Return the (x, y) coordinate for the center point of the cell that contains the specified text.  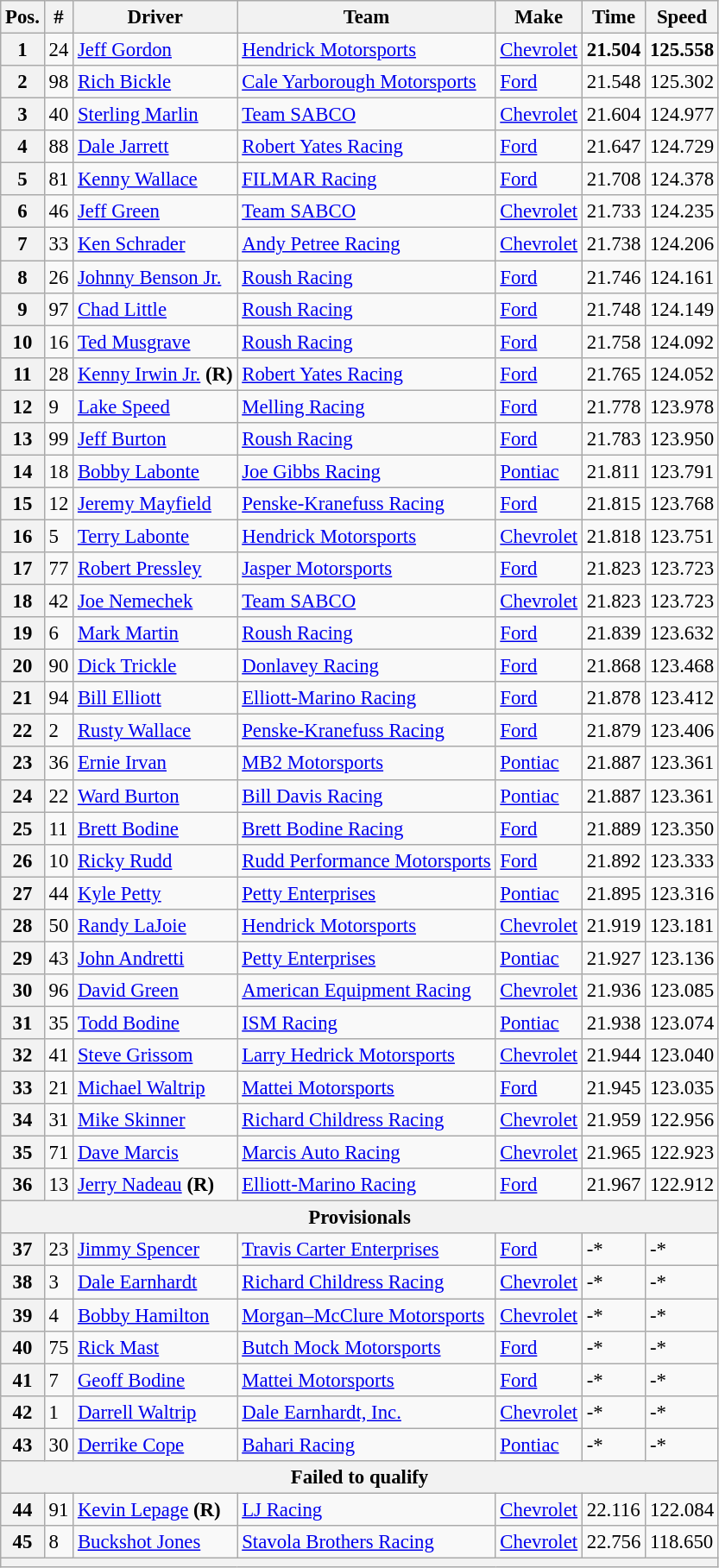
Dale Earnhardt, Inc. (366, 1412)
123.768 (682, 504)
81 (59, 179)
Jimmy Spencer (155, 1250)
124.378 (682, 179)
21.959 (613, 1120)
Steve Grissom (155, 1055)
124.092 (682, 342)
123.333 (682, 860)
Morgan–McClure Motorsports (366, 1315)
124.206 (682, 244)
Jeff Green (155, 211)
LJ Racing (366, 1509)
Ted Musgrave (155, 342)
Dave Marcis (155, 1153)
123.316 (682, 893)
46 (59, 211)
38 (22, 1282)
Bobby Hamilton (155, 1315)
Provisionals (360, 1218)
21.895 (613, 893)
Todd Bodine (155, 1023)
Bobby Labonte (155, 471)
Rudd Performance Motorsports (366, 860)
Rich Bickle (155, 82)
50 (59, 926)
Jeff Burton (155, 439)
21.936 (613, 991)
Donlavey Racing (366, 666)
124.149 (682, 309)
Speed (682, 17)
Terry Labonte (155, 536)
Ricky Rudd (155, 860)
94 (59, 698)
21.945 (613, 1088)
Darrell Waltrip (155, 1412)
91 (59, 1509)
29 (22, 958)
122.912 (682, 1185)
Bill Elliott (155, 698)
21.733 (613, 211)
Jeff Gordon (155, 50)
Michael Waltrip (155, 1088)
Andy Petree Racing (366, 244)
123.632 (682, 633)
Rick Mast (155, 1347)
Butch Mock Motorsports (366, 1347)
32 (22, 1055)
Joe Gibbs Racing (366, 471)
22.756 (613, 1542)
21.647 (613, 147)
25 (22, 828)
21.815 (613, 504)
75 (59, 1347)
Stavola Brothers Racing (366, 1542)
45 (22, 1542)
Ernie Irvan (155, 764)
# (59, 17)
98 (59, 82)
123.751 (682, 536)
77 (59, 569)
Johnny Benson Jr. (155, 277)
Larry Hedrick Motorsports (366, 1055)
37 (22, 1250)
21.938 (613, 1023)
21.746 (613, 277)
124.729 (682, 147)
ISM Racing (366, 1023)
Team (366, 17)
Kenny Irwin Jr. (R) (155, 374)
21.748 (613, 309)
21.889 (613, 828)
21.967 (613, 1185)
123.978 (682, 406)
99 (59, 439)
MB2 Motorsports (366, 764)
21.944 (613, 1055)
Buckshot Jones (155, 1542)
123.085 (682, 991)
21.548 (613, 82)
123.950 (682, 439)
21.868 (613, 666)
Jasper Motorsports (366, 569)
123.040 (682, 1055)
123.412 (682, 698)
Dick Trickle (155, 666)
122.956 (682, 1120)
20 (22, 666)
96 (59, 991)
Brett Bodine (155, 828)
88 (59, 147)
21.878 (613, 698)
21.965 (613, 1153)
Driver (155, 17)
21.604 (613, 115)
97 (59, 309)
122.923 (682, 1153)
Brett Bodine Racing (366, 828)
Jeremy Mayfield (155, 504)
123.181 (682, 926)
124.235 (682, 211)
21.738 (613, 244)
David Green (155, 991)
71 (59, 1153)
90 (59, 666)
124.052 (682, 374)
27 (22, 893)
Travis Carter Enterprises (366, 1250)
21.504 (613, 50)
123.136 (682, 958)
Time (613, 17)
123.406 (682, 731)
Robert Pressley (155, 569)
34 (22, 1120)
Make (539, 17)
123.468 (682, 666)
123.074 (682, 1023)
Kenny Wallace (155, 179)
Failed to qualify (360, 1477)
123.350 (682, 828)
39 (22, 1315)
Ward Burton (155, 796)
Lake Speed (155, 406)
Dale Jarrett (155, 147)
21.892 (613, 860)
118.650 (682, 1542)
19 (22, 633)
21.811 (613, 471)
14 (22, 471)
Mike Skinner (155, 1120)
122.084 (682, 1509)
21.919 (613, 926)
Bahari Racing (366, 1445)
Dale Earnhardt (155, 1282)
21.879 (613, 731)
Sterling Marlin (155, 115)
Ken Schrader (155, 244)
Chad Little (155, 309)
Marcis Auto Racing (366, 1153)
Cale Yarborough Motorsports (366, 82)
21.765 (613, 374)
FILMAR Racing (366, 179)
Mark Martin (155, 633)
Bill Davis Racing (366, 796)
125.558 (682, 50)
Derrike Cope (155, 1445)
Rusty Wallace (155, 731)
Melling Racing (366, 406)
21.818 (613, 536)
Pos. (22, 17)
124.161 (682, 277)
Joe Nemechek (155, 601)
124.977 (682, 115)
21.778 (613, 406)
Jerry Nadeau (R) (155, 1185)
125.302 (682, 82)
21.927 (613, 958)
123.791 (682, 471)
Randy LaJoie (155, 926)
Kyle Petty (155, 893)
15 (22, 504)
John Andretti (155, 958)
22.116 (613, 1509)
123.035 (682, 1088)
Geoff Bodine (155, 1380)
21.783 (613, 439)
21.758 (613, 342)
21.708 (613, 179)
21.839 (613, 633)
Kevin Lepage (R) (155, 1509)
American Equipment Racing (366, 991)
17 (22, 569)
